Provide the (x, y) coordinate of the cell's center where the given text is located.  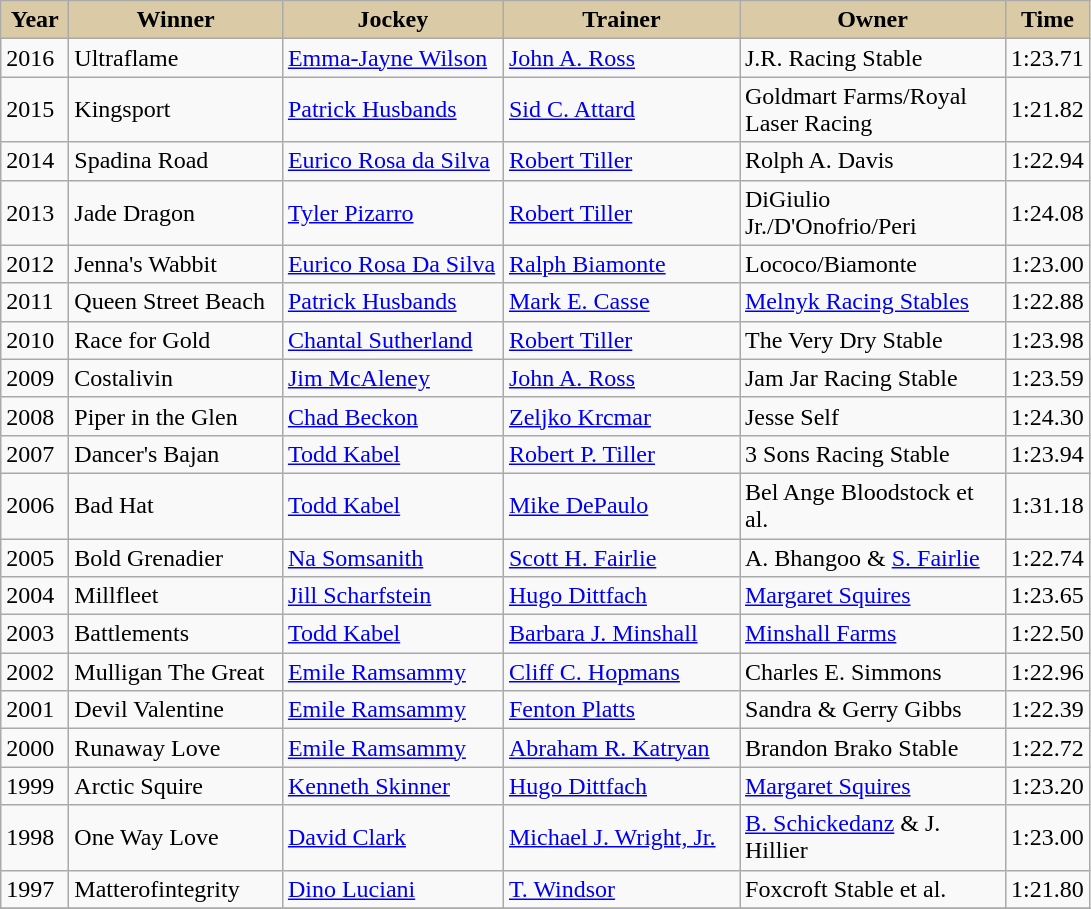
DiGiulio Jr./D'Onofrio/Peri (873, 212)
Robert P. Tiller (621, 454)
2011 (35, 302)
Kingsport (176, 110)
Chantal Sutherland (392, 340)
1:23.59 (1048, 378)
1:31.18 (1048, 506)
1:23.98 (1048, 340)
Minshall Farms (873, 634)
2015 (35, 110)
1:22.74 (1048, 557)
1:22.94 (1048, 161)
Charles E. Simmons (873, 672)
1:24.30 (1048, 416)
Barbara J. Minshall (621, 634)
1:21.82 (1048, 110)
2012 (35, 264)
1:22.72 (1048, 748)
Michael J. Wright, Jr. (621, 838)
Tyler Pizarro (392, 212)
Dino Luciani (392, 889)
Mulligan The Great (176, 672)
Scott H. Fairlie (621, 557)
Jill Scharfstein (392, 596)
Costalivin (176, 378)
Cliff C. Hopmans (621, 672)
2014 (35, 161)
2004 (35, 596)
Lococo/Biamonte (873, 264)
1:22.96 (1048, 672)
Year (35, 20)
Na Somsanith (392, 557)
Bel Ange Bloodstock et al. (873, 506)
Rolph A. Davis (873, 161)
Goldmart Farms/Royal Laser Racing (873, 110)
2016 (35, 58)
Jenna's Wabbit (176, 264)
Chad Beckon (392, 416)
Emma-Jayne Wilson (392, 58)
Abraham R. Katryan (621, 748)
1998 (35, 838)
2003 (35, 634)
A. Bhangoo & S. Fairlie (873, 557)
Jesse Self (873, 416)
1:22.88 (1048, 302)
Fenton Platts (621, 710)
Eurico Rosa Da Silva (392, 264)
2010 (35, 340)
Winner (176, 20)
2008 (35, 416)
Jade Dragon (176, 212)
1:24.08 (1048, 212)
Owner (873, 20)
Foxcroft Stable et al. (873, 889)
Time (1048, 20)
Battlements (176, 634)
Jockey (392, 20)
B. Schickedanz & J. Hillier (873, 838)
2005 (35, 557)
Arctic Squire (176, 786)
3 Sons Racing Stable (873, 454)
Mike DePaulo (621, 506)
Matterofintegrity (176, 889)
Sid C. Attard (621, 110)
Dancer's Bajan (176, 454)
1997 (35, 889)
Devil Valentine (176, 710)
2006 (35, 506)
1999 (35, 786)
1:23.71 (1048, 58)
2009 (35, 378)
T. Windsor (621, 889)
Mark E. Casse (621, 302)
Kenneth Skinner (392, 786)
1:23.94 (1048, 454)
Millfleet (176, 596)
Queen Street Beach (176, 302)
The Very Dry Stable (873, 340)
2000 (35, 748)
1:22.50 (1048, 634)
Piper in the Glen (176, 416)
Bad Hat (176, 506)
Brandon Brako Stable (873, 748)
2002 (35, 672)
David Clark (392, 838)
2007 (35, 454)
One Way Love (176, 838)
Eurico Rosa da Silva (392, 161)
Bold Grenadier (176, 557)
Zeljko Krcmar (621, 416)
Jam Jar Racing Stable (873, 378)
2013 (35, 212)
J.R. Racing Stable (873, 58)
Race for Gold (176, 340)
1:21.80 (1048, 889)
Spadina Road (176, 161)
Ultraflame (176, 58)
1:23.65 (1048, 596)
Trainer (621, 20)
Ralph Biamonte (621, 264)
1:23.20 (1048, 786)
Melnyk Racing Stables (873, 302)
2001 (35, 710)
Sandra & Gerry Gibbs (873, 710)
Jim McAleney (392, 378)
Runaway Love (176, 748)
1:22.39 (1048, 710)
